Output the [x, y] coordinate of the center of the cell containing the given text.  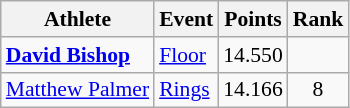
14.550 [252, 55]
Athlete [78, 19]
Floor [186, 55]
14.166 [252, 90]
Rank [318, 19]
Event [186, 19]
David Bishop [78, 55]
8 [318, 90]
Points [252, 19]
Matthew Palmer [78, 90]
Rings [186, 90]
